Return (x, y) of the center of cell containing provided text 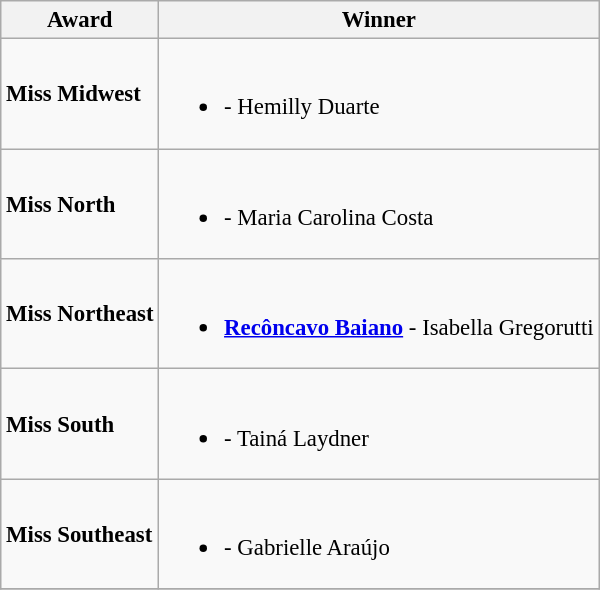
- Hemilly Duarte (379, 94)
Miss Northeast (80, 314)
Miss Southeast (80, 534)
Recôncavo Baiano - Isabella Gregorutti (379, 314)
- Tainá Laydner (379, 424)
Miss Midwest (80, 94)
Winner (379, 20)
- Gabrielle Araújo (379, 534)
Award (80, 20)
Miss South (80, 424)
Miss North (80, 204)
- Maria Carolina Costa (379, 204)
